Extract the [X, Y] coordinate from the center of the cell holding the provided text.  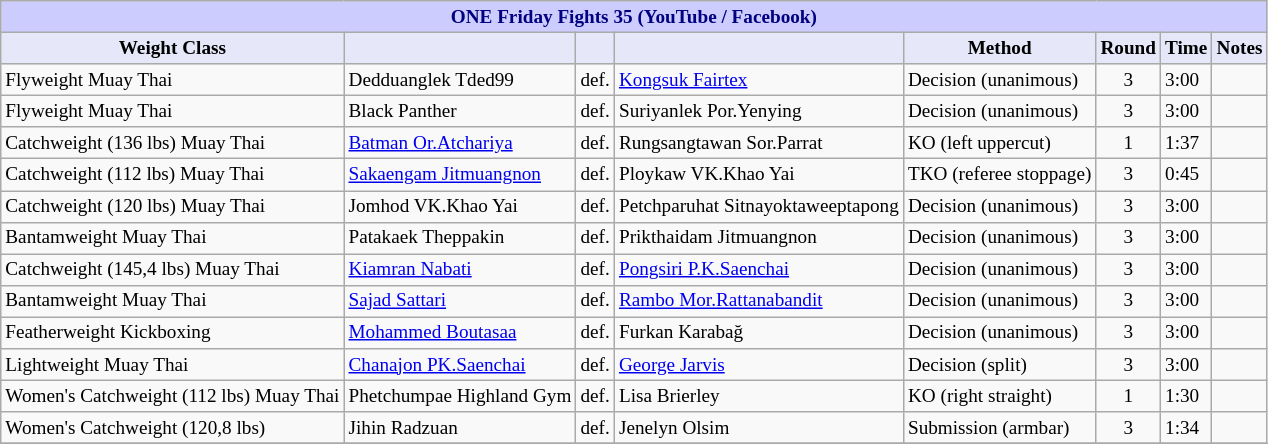
Catchweight (112 lbs) Muay Thai [172, 175]
Black Panther [460, 111]
Sajad Sattari [460, 301]
Phetchumpae Highland Gym [460, 396]
Catchweight (120 lbs) Muay Thai [172, 206]
Decision (split) [999, 365]
Women's Catchweight (112 lbs) Muay Thai [172, 396]
Catchweight (145,4 lbs) Muay Thai [172, 270]
Sakaengam Jitmuangnon [460, 175]
Notes [1240, 48]
1:30 [1186, 396]
Batman Or.Atchariya [460, 143]
Mohammed Boutasaa [460, 333]
Jihin Radzuan [460, 428]
KO (right straight) [999, 396]
1:37 [1186, 143]
Time [1186, 48]
0:45 [1186, 175]
Weight Class [172, 48]
Rambo Mor.Rattanabandit [758, 301]
Jomhod VK.Khao Yai [460, 206]
George Jarvis [758, 365]
Women's Catchweight (120,8 lbs) [172, 428]
Dedduanglek Tded99 [460, 80]
Lisa Brierley [758, 396]
Rungsangtawan Sor.Parrat [758, 143]
Catchweight (136 lbs) Muay Thai [172, 143]
ONE Friday Fights 35 (YouTube / Facebook) [634, 17]
Submission (armbar) [999, 428]
Pongsiri P.K.Saenchai [758, 270]
Featherweight Kickboxing [172, 333]
Jenelyn Olsim [758, 428]
Method [999, 48]
Kiamran Nabati [460, 270]
Furkan Karabağ [758, 333]
Chanajon PK.Saenchai [460, 365]
Suriyanlek Por.Yenying [758, 111]
1:34 [1186, 428]
Ploykaw VK.Khao Yai [758, 175]
Petchparuhat Sitnayoktaweeptapong [758, 206]
Prikthaidam Jitmuangnon [758, 238]
Patakaek Theppakin [460, 238]
Lightweight Muay Thai [172, 365]
TKO (referee stoppage) [999, 175]
KO (left uppercut) [999, 143]
Round [1128, 48]
Kongsuk Fairtex [758, 80]
